Return the [X, Y] coordinate for the center point of the cell that contains the specified text.  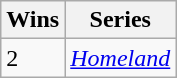
Series [120, 20]
Wins [33, 20]
2 [33, 58]
Homeland [120, 58]
